Search for the cell housing the specified text and yield its [x, y] center coordinate. 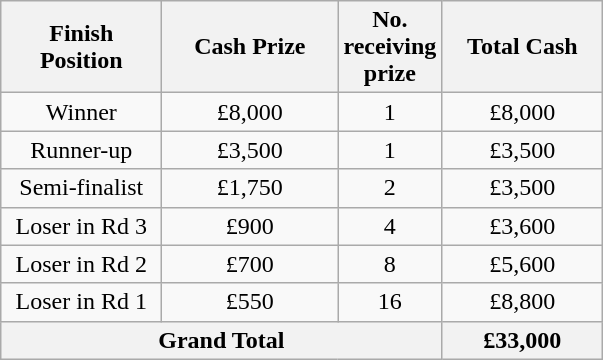
16 [390, 302]
£33,000 [522, 340]
Cash Prize [250, 47]
Finish Position [82, 47]
£3,600 [522, 226]
8 [390, 264]
Runner-up [82, 150]
No. receiving prize [390, 47]
Grand Total [222, 340]
Loser in Rd 1 [82, 302]
£700 [250, 264]
£550 [250, 302]
£1,750 [250, 188]
Loser in Rd 3 [82, 226]
£900 [250, 226]
Loser in Rd 2 [82, 264]
£5,600 [522, 264]
Total Cash [522, 47]
Semi-finalist [82, 188]
Winner [82, 112]
4 [390, 226]
2 [390, 188]
£8,800 [522, 302]
